Pinpoint the cell where the given text exists, returning its (x, y) midpoint coordinate. 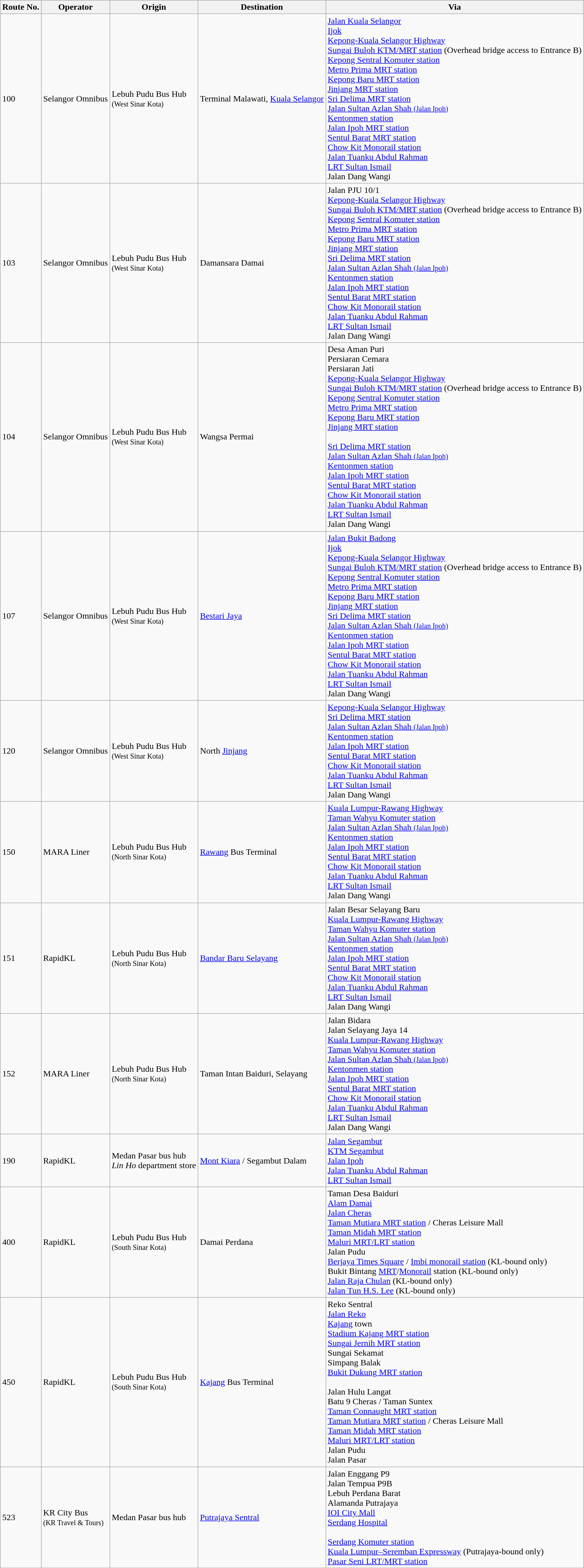
150 (21, 852)
Terminal Malawati, Kuala Selangor (262, 99)
190 (21, 1160)
100 (21, 99)
Destination (262, 7)
Damansara Damai (262, 263)
Origin (154, 7)
120 (21, 751)
Jalan Segambut KTM SegambutJalan IpohJalan Tuanku Abdul Rahman LRT Sultan Ismail (454, 1160)
Route No. (21, 7)
Damai Perdana (262, 1242)
Taman Intan Baiduri, Selayang (262, 1074)
Via (454, 7)
North Jinjang (262, 751)
151 (21, 958)
Bandar Baru Selayang (262, 958)
Operator (75, 7)
Wangsa Permai (262, 437)
107 (21, 616)
Rawang Bus Terminal (262, 852)
400 (21, 1242)
Kajang Bus Terminal (262, 1382)
103 (21, 263)
104 (21, 437)
Medan Pasar bus hub (154, 1517)
523 (21, 1517)
Mont Kiara / Segambut Dalam (262, 1160)
Medan Pasar bus hubLin Ho department store (154, 1160)
Putrajaya Sentral (262, 1517)
450 (21, 1382)
KR City Bus(KR Travel & Tours) (75, 1517)
Bestari Jaya (262, 616)
152 (21, 1074)
